From the cell containing the given text, extract its center point as (X, Y) coordinate. 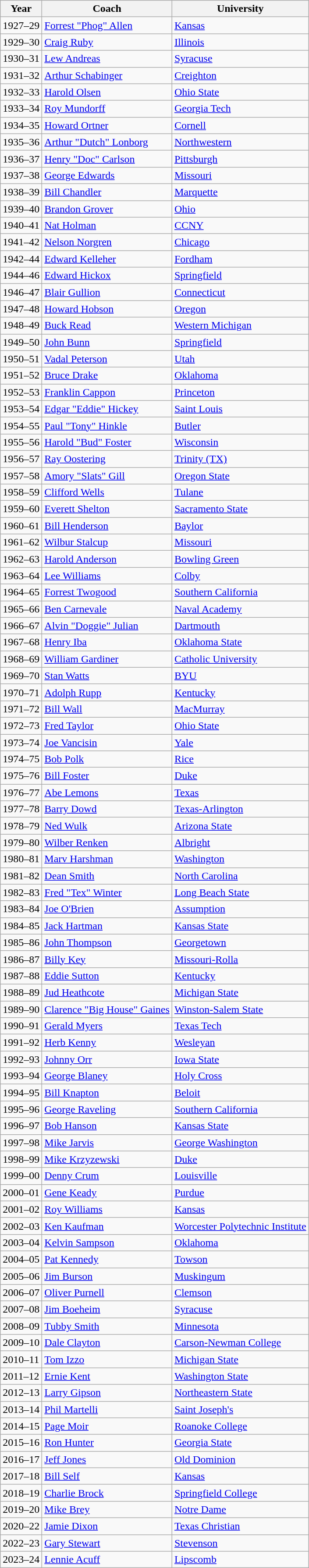
1982–83 (21, 892)
University (240, 9)
Vadal Peterson (107, 359)
Harold Olsen (107, 92)
2002–03 (21, 1226)
1948–49 (21, 326)
Howard Ortner (107, 125)
Year (21, 9)
2000–01 (21, 1193)
1967–68 (21, 642)
Texas-Arlington (240, 809)
1941–42 (21, 242)
Illinois (240, 42)
2019–20 (21, 1509)
Yale (240, 743)
George Edwards (107, 175)
Bill Knapton (107, 1093)
Minnesota (240, 1326)
1959–60 (21, 509)
1942–44 (21, 259)
Denny Crum (107, 1176)
Purdue (240, 1193)
Kelvin Sampson (107, 1242)
Arizona State (240, 826)
1976–77 (21, 793)
BYU (240, 676)
2011–12 (21, 1376)
1988–89 (21, 992)
Georgia Tech (240, 109)
2007–08 (21, 1310)
Missouri-Rolla (240, 959)
1927–29 (21, 25)
Assumption (240, 909)
George Washington (240, 1143)
1958–59 (21, 492)
Henry "Doc" Carlson (107, 159)
1968–69 (21, 659)
George Raveling (107, 1109)
1989–90 (21, 1009)
1987–88 (21, 976)
North Carolina (240, 876)
1950–51 (21, 359)
Blair Gullion (107, 292)
Billy Key (107, 959)
Gene Keady (107, 1193)
Notre Dame (240, 1509)
Bob Hanson (107, 1126)
1999–00 (21, 1176)
Bowling Green (240, 559)
Clifford Wells (107, 492)
Stevenson (240, 1543)
Edward Hickox (107, 276)
Everett Shelton (107, 509)
Forrest "Phog" Allen (107, 25)
Louisville (240, 1176)
Charlie Brock (107, 1493)
1978–79 (21, 826)
1963–64 (21, 576)
1974–75 (21, 759)
Connecticut (240, 292)
Tubby Smith (107, 1326)
Wilber Renken (107, 842)
Joe Vancisin (107, 743)
MacMurray (240, 709)
1985–86 (21, 942)
1932–33 (21, 92)
Howard Hobson (107, 309)
Johnny Orr (107, 1059)
1954–55 (21, 425)
Eddie Sutton (107, 976)
1936–37 (21, 159)
1970–71 (21, 692)
Albright (240, 842)
Marquette (240, 192)
Jim Boeheim (107, 1310)
Lew Andreas (107, 59)
Oregon (240, 309)
1929–30 (21, 42)
Baylor (240, 526)
Harold Anderson (107, 559)
Mike Krzyzewski (107, 1159)
2022–23 (21, 1543)
Washington State (240, 1376)
Jack Hartman (107, 926)
1944–46 (21, 276)
Clemson (240, 1293)
Gerald Myers (107, 1026)
2015–16 (21, 1443)
Stan Watts (107, 676)
1951–52 (21, 375)
Saint Joseph's (240, 1409)
1960–61 (21, 526)
1947–48 (21, 309)
1997–98 (21, 1143)
2018–19 (21, 1493)
Clarence "Big House" Gaines (107, 1009)
1994–95 (21, 1093)
Princeton (240, 392)
1984–85 (21, 926)
1934–35 (21, 125)
Roanoke College (240, 1426)
Trinity (TX) (240, 459)
1946–47 (21, 292)
Sacramento State (240, 509)
Northeastern State (240, 1393)
Rice (240, 759)
Georgia State (240, 1443)
Craig Ruby (107, 42)
1938–39 (21, 192)
Oklahoma State (240, 642)
Dartmouth (240, 626)
Western Michigan (240, 326)
Wisconsin (240, 442)
William Gardiner (107, 659)
Winston-Salem State (240, 1009)
Mike Brey (107, 1509)
Coach (107, 9)
Jud Heathcote (107, 992)
Tulane (240, 492)
1935–36 (21, 142)
Forrest Twogood (107, 592)
Holy Cross (240, 1076)
1961–62 (21, 542)
2016–17 (21, 1459)
Marv Harshman (107, 859)
2020–22 (21, 1526)
2013–14 (21, 1409)
Paul "Tony" Hinkle (107, 425)
1995–96 (21, 1109)
2009–10 (21, 1343)
Fordham (240, 259)
Chicago (240, 242)
Pittsburgh (240, 159)
John Bunn (107, 342)
1956–57 (21, 459)
Colby (240, 576)
2005–06 (21, 1276)
Arthur Schabinger (107, 75)
Herb Kenny (107, 1043)
Abe Lemons (107, 793)
1996–97 (21, 1126)
Henry Iba (107, 642)
1992–93 (21, 1059)
Roy Mundorff (107, 109)
Bill Chandler (107, 192)
Ron Hunter (107, 1443)
1969–70 (21, 676)
Muskingum (240, 1276)
Carson-Newman College (240, 1343)
2017–18 (21, 1476)
Gary Stewart (107, 1543)
Arthur "Dutch" Lonborg (107, 142)
1991–92 (21, 1043)
Lipscomb (240, 1560)
Long Beach State (240, 892)
Creighton (240, 75)
Iowa State (240, 1059)
2004–05 (21, 1259)
2008–09 (21, 1326)
1966–67 (21, 626)
1937–38 (21, 175)
Barry Dowd (107, 809)
1957–58 (21, 475)
CCNY (240, 226)
Wilbur Stalcup (107, 542)
Bill Henderson (107, 526)
Tom Izzo (107, 1359)
John Thompson (107, 942)
Bruce Drake (107, 375)
Old Dominion (240, 1459)
1952–53 (21, 392)
1965–66 (21, 609)
1930–31 (21, 59)
Edgar "Eddie" Hickey (107, 409)
1933–34 (21, 109)
Texas Christian (240, 1526)
Georgetown (240, 942)
Phil Martelli (107, 1409)
Bill Wall (107, 709)
1962–63 (21, 559)
Brandon Grover (107, 209)
Texas (240, 793)
2006–07 (21, 1293)
Oregon State (240, 475)
Roy Williams (107, 1209)
Nelson Norgren (107, 242)
Oliver Purnell (107, 1293)
Larry Gipson (107, 1393)
Ken Kaufman (107, 1226)
Lee Williams (107, 576)
1971–72 (21, 709)
Fred Taylor (107, 726)
Lennie Acuff (107, 1560)
Bob Polk (107, 759)
Amory "Slats" Gill (107, 475)
Adolph Rupp (107, 692)
Catholic University (240, 659)
Butler (240, 425)
1940–41 (21, 226)
Bill Foster (107, 776)
Northwestern (240, 142)
1964–65 (21, 592)
1986–87 (21, 959)
1931–32 (21, 75)
1953–54 (21, 409)
Page Moir (107, 1426)
1955–56 (21, 442)
1939–40 (21, 209)
1981–82 (21, 876)
Jim Burson (107, 1276)
Cornell (240, 125)
Jeff Jones (107, 1459)
2001–02 (21, 1209)
Springfield College (240, 1493)
Nat Holman (107, 226)
Washington (240, 859)
1998–99 (21, 1159)
Ben Carnevale (107, 609)
1972–73 (21, 726)
Towson (240, 1259)
Ray Oostering (107, 459)
2003–04 (21, 1242)
Ned Wulk (107, 826)
Jamie Dixon (107, 1526)
Dale Clayton (107, 1343)
Dean Smith (107, 876)
Ernie Kent (107, 1376)
2023–24 (21, 1560)
Alvin "Doggie" Julian (107, 626)
1980–81 (21, 859)
1975–76 (21, 776)
1993–94 (21, 1076)
Joe O'Brien (107, 909)
Franklin Cappon (107, 392)
Beloit (240, 1093)
Pat Kennedy (107, 1259)
Mike Jarvis (107, 1143)
Utah (240, 359)
George Blaney (107, 1076)
Edward Kelleher (107, 259)
Harold "Bud" Foster (107, 442)
2010–11 (21, 1359)
1973–74 (21, 743)
Saint Louis (240, 409)
1949–50 (21, 342)
Bill Self (107, 1476)
2014–15 (21, 1426)
Texas Tech (240, 1026)
Buck Read (107, 326)
1990–91 (21, 1026)
Wesleyan (240, 1043)
Worcester Polytechnic Institute (240, 1226)
2012–13 (21, 1393)
Naval Academy (240, 609)
Ohio (240, 209)
Fred "Tex" Winter (107, 892)
1983–84 (21, 909)
1977–78 (21, 809)
1979–80 (21, 842)
